Locate the cell with the specified text and output its (x, y) center coordinate. 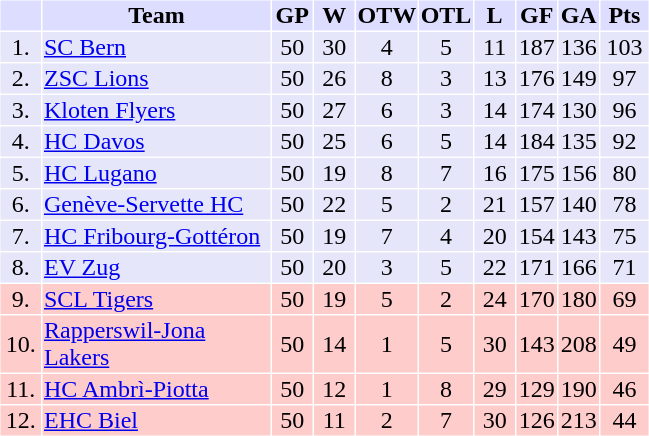
97 (624, 79)
Pts (624, 15)
HC Fribourg-Gottéron (156, 236)
171 (536, 267)
154 (536, 236)
175 (536, 173)
7. (20, 236)
GP (292, 15)
176 (536, 79)
OTW (387, 15)
Rapperswil-Jona Lakers (156, 344)
208 (578, 344)
L (494, 15)
4. (20, 141)
69 (624, 299)
170 (536, 299)
96 (624, 110)
3. (20, 110)
126 (536, 421)
GA (578, 15)
27 (334, 110)
135 (578, 141)
24 (494, 299)
166 (578, 267)
13 (494, 79)
GF (536, 15)
OTL (446, 15)
103 (624, 47)
187 (536, 47)
EHC Biel (156, 421)
75 (624, 236)
180 (578, 299)
174 (536, 110)
12 (334, 389)
1. (20, 47)
213 (578, 421)
140 (578, 205)
10. (20, 344)
12. (20, 421)
6. (20, 205)
157 (536, 205)
Team (156, 15)
190 (578, 389)
9. (20, 299)
149 (578, 79)
29 (494, 389)
Kloten Flyers (156, 110)
78 (624, 205)
130 (578, 110)
92 (624, 141)
156 (578, 173)
49 (624, 344)
44 (624, 421)
ZSC Lions (156, 79)
25 (334, 141)
16 (494, 173)
129 (536, 389)
184 (536, 141)
SC Bern (156, 47)
HC Davos (156, 141)
2. (20, 79)
80 (624, 173)
11. (20, 389)
Genève-Servette HC (156, 205)
8. (20, 267)
46 (624, 389)
EV Zug (156, 267)
71 (624, 267)
26 (334, 79)
HC Lugano (156, 173)
SCL Tigers (156, 299)
136 (578, 47)
HC Ambrì-Piotta (156, 389)
W (334, 15)
21 (494, 205)
5. (20, 173)
